Search for the cell housing the specified text and yield its (x, y) center coordinate. 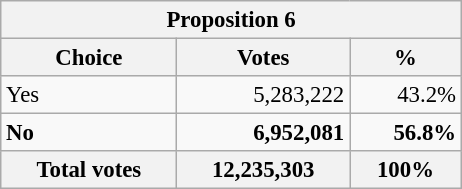
6,952,081 (264, 133)
100% (406, 170)
12,235,303 (264, 170)
No (89, 133)
Votes (264, 58)
Yes (89, 95)
43.2% (406, 95)
Total votes (89, 170)
56.8% (406, 133)
Choice (89, 58)
Proposition 6 (232, 20)
5,283,222 (264, 95)
% (406, 58)
